Capture the cell that displays the provided text and extract its (X, Y) central coordinate. 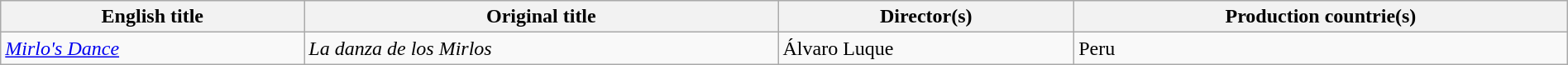
La danza de los Mirlos (541, 48)
English title (152, 17)
Álvaro Luque (926, 48)
Director(s) (926, 17)
Peru (1322, 48)
Original title (541, 17)
Mirlo's Dance (152, 48)
Production countrie(s) (1322, 17)
